Return the [x, y] coordinate for the center point of the cell that contains the specified text.  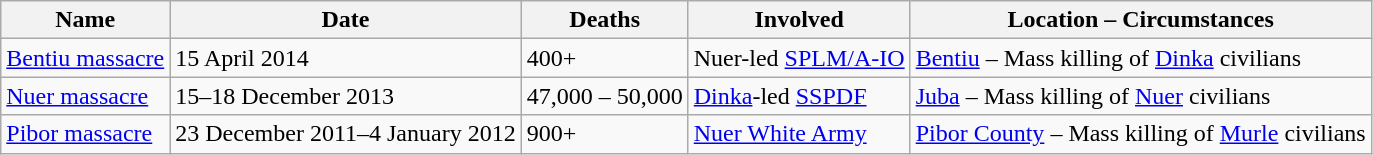
Location – Circumstances [1140, 20]
Juba – Mass killing of Nuer civilians [1140, 96]
Involved [799, 20]
Dinka-led SSPDF [799, 96]
Date [346, 20]
Bentiu – Mass killing of Dinka civilians [1140, 58]
900+ [604, 134]
Nuer massacre [86, 96]
23 December 2011–4 January 2012 [346, 134]
Bentiu massacre [86, 58]
Name [86, 20]
Deaths [604, 20]
15–18 December 2013 [346, 96]
Nuer-led SPLM/A-IO [799, 58]
Pibor County – Mass killing of Murle civilians [1140, 134]
47,000 – 50,000 [604, 96]
Pibor massacre [86, 134]
15 April 2014 [346, 58]
400+ [604, 58]
Nuer White Army [799, 134]
